Locate the cell with the specified text and output its [x, y] center coordinate. 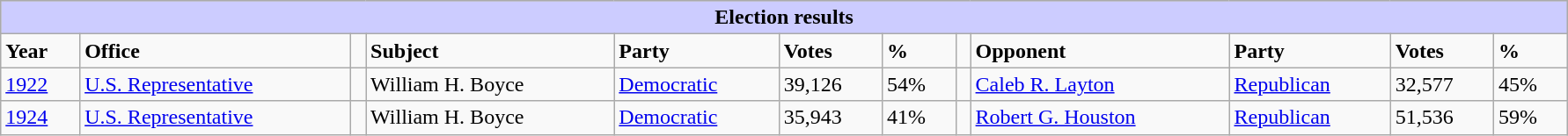
Election results [785, 18]
54% [919, 84]
45% [1531, 84]
1924 [40, 118]
51,536 [1441, 118]
Year [40, 51]
35,943 [831, 118]
Caleb R. Layton [1100, 84]
59% [1531, 118]
Opponent [1100, 51]
Office [216, 51]
Subject [490, 51]
39,126 [831, 84]
41% [919, 118]
32,577 [1441, 84]
Robert G. Houston [1100, 118]
1922 [40, 84]
